Capture the cell that displays the provided text and extract its [x, y] central coordinate. 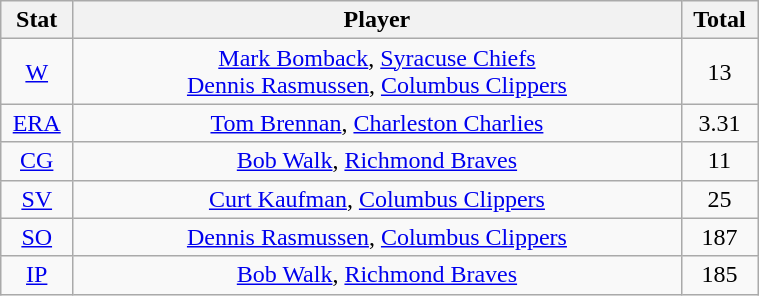
ERA [37, 123]
Mark Bomback, Syracuse Chiefs Dennis Rasmussen, Columbus Clippers [378, 72]
13 [719, 72]
Player [378, 20]
25 [719, 199]
Tom Brennan, Charleston Charlies [378, 123]
Total [719, 20]
Curt Kaufman, Columbus Clippers [378, 199]
187 [719, 237]
W [37, 72]
SV [37, 199]
3.31 [719, 123]
Stat [37, 20]
Dennis Rasmussen, Columbus Clippers [378, 237]
11 [719, 161]
SO [37, 237]
CG [37, 161]
IP [37, 275]
185 [719, 275]
